Find where the given text appears and provide that cell's center as [x, y] coordinate. 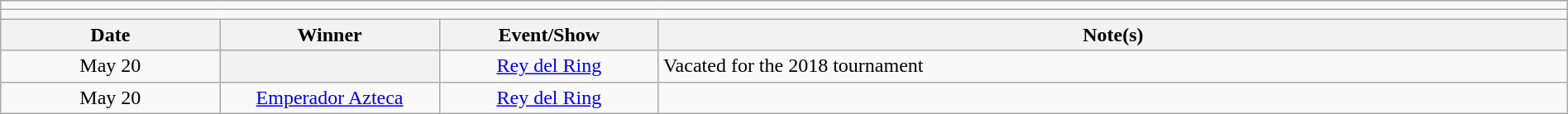
Vacated for the 2018 tournament [1113, 66]
Event/Show [549, 35]
Note(s) [1113, 35]
Date [111, 35]
Winner [329, 35]
Emperador Azteca [329, 97]
